Return the [X, Y] coordinate for the center point of the cell that contains the specified text.  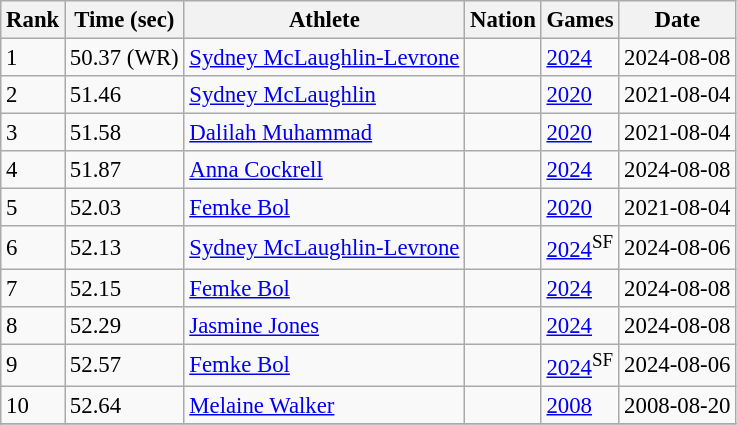
3 [33, 133]
50.37 (WR) [124, 58]
Games [580, 20]
52.13 [124, 247]
Dalilah Muhammad [324, 133]
Date [678, 20]
8 [33, 325]
7 [33, 288]
4 [33, 170]
52.15 [124, 288]
Jasmine Jones [324, 325]
5 [33, 208]
52.29 [124, 325]
51.87 [124, 170]
9 [33, 365]
51.46 [124, 95]
52.57 [124, 365]
Athlete [324, 20]
6 [33, 247]
51.58 [124, 133]
Rank [33, 20]
Time (sec) [124, 20]
Melaine Walker [324, 405]
52.64 [124, 405]
Anna Cockrell [324, 170]
2008 [580, 405]
10 [33, 405]
2 [33, 95]
Sydney McLaughlin [324, 95]
52.03 [124, 208]
1 [33, 58]
2008-08-20 [678, 405]
Nation [503, 20]
